Search for the cell housing the specified text and yield its (x, y) center coordinate. 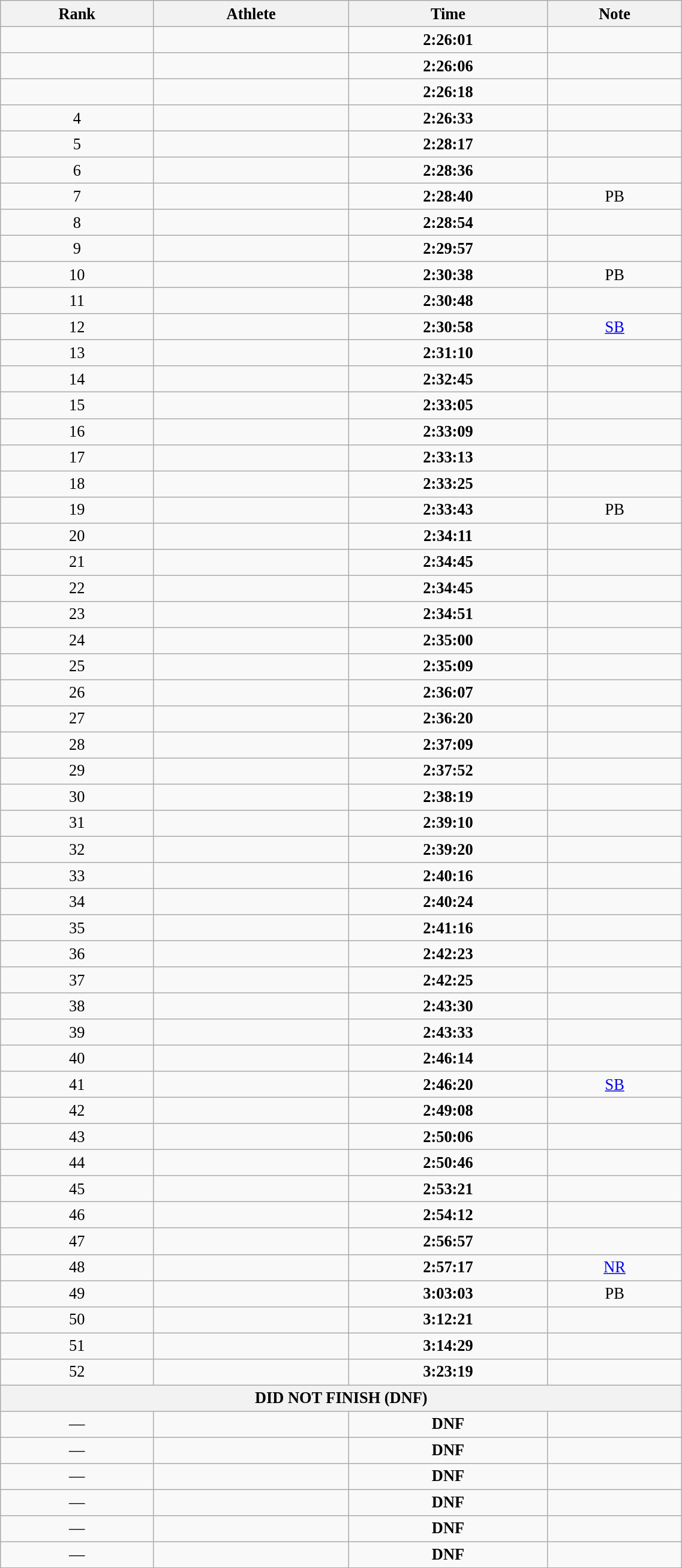
2:33:13 (449, 458)
8 (77, 223)
2:26:33 (449, 118)
2:35:00 (449, 640)
7 (77, 196)
39 (77, 1032)
11 (77, 301)
2:39:10 (449, 823)
41 (77, 1085)
2:28:17 (449, 144)
6 (77, 170)
4 (77, 118)
2:26:01 (449, 40)
14 (77, 379)
2:33:05 (449, 405)
2:28:40 (449, 196)
28 (77, 745)
2:26:18 (449, 92)
2:33:09 (449, 431)
42 (77, 1110)
2:34:11 (449, 536)
40 (77, 1058)
3:03:03 (449, 1293)
2:40:24 (449, 902)
2:36:07 (449, 693)
2:50:06 (449, 1137)
33 (77, 875)
52 (77, 1372)
2:43:30 (449, 1006)
3:14:29 (449, 1345)
45 (77, 1189)
2:28:36 (449, 170)
48 (77, 1267)
3:23:19 (449, 1372)
2:26:06 (449, 65)
34 (77, 902)
17 (77, 458)
23 (77, 614)
2:42:25 (449, 980)
2:30:48 (449, 301)
10 (77, 275)
2:37:09 (449, 745)
2:30:58 (449, 327)
47 (77, 1241)
2:35:09 (449, 666)
2:49:08 (449, 1110)
18 (77, 483)
2:46:20 (449, 1085)
20 (77, 536)
2:33:25 (449, 483)
37 (77, 980)
46 (77, 1215)
2:57:17 (449, 1267)
9 (77, 248)
51 (77, 1345)
2:40:16 (449, 875)
26 (77, 693)
2:54:12 (449, 1215)
2:38:19 (449, 797)
49 (77, 1293)
13 (77, 353)
24 (77, 640)
2:32:45 (449, 379)
35 (77, 927)
2:53:21 (449, 1189)
16 (77, 431)
2:29:57 (449, 248)
DID NOT FINISH (DNF) (341, 1398)
2:43:33 (449, 1032)
2:41:16 (449, 927)
2:28:54 (449, 223)
2:30:38 (449, 275)
31 (77, 823)
32 (77, 849)
30 (77, 797)
12 (77, 327)
15 (77, 405)
27 (77, 719)
2:42:23 (449, 954)
19 (77, 510)
2:33:43 (449, 510)
2:56:57 (449, 1241)
50 (77, 1320)
Time (449, 13)
2:36:20 (449, 719)
2:34:51 (449, 614)
NR (614, 1267)
36 (77, 954)
Rank (77, 13)
44 (77, 1163)
2:50:46 (449, 1163)
22 (77, 588)
2:39:20 (449, 849)
5 (77, 144)
Note (614, 13)
2:31:10 (449, 353)
3:12:21 (449, 1320)
2:37:52 (449, 771)
38 (77, 1006)
2:46:14 (449, 1058)
29 (77, 771)
43 (77, 1137)
25 (77, 666)
21 (77, 562)
Athlete (251, 13)
